Return (X, Y) of the center of cell containing provided text 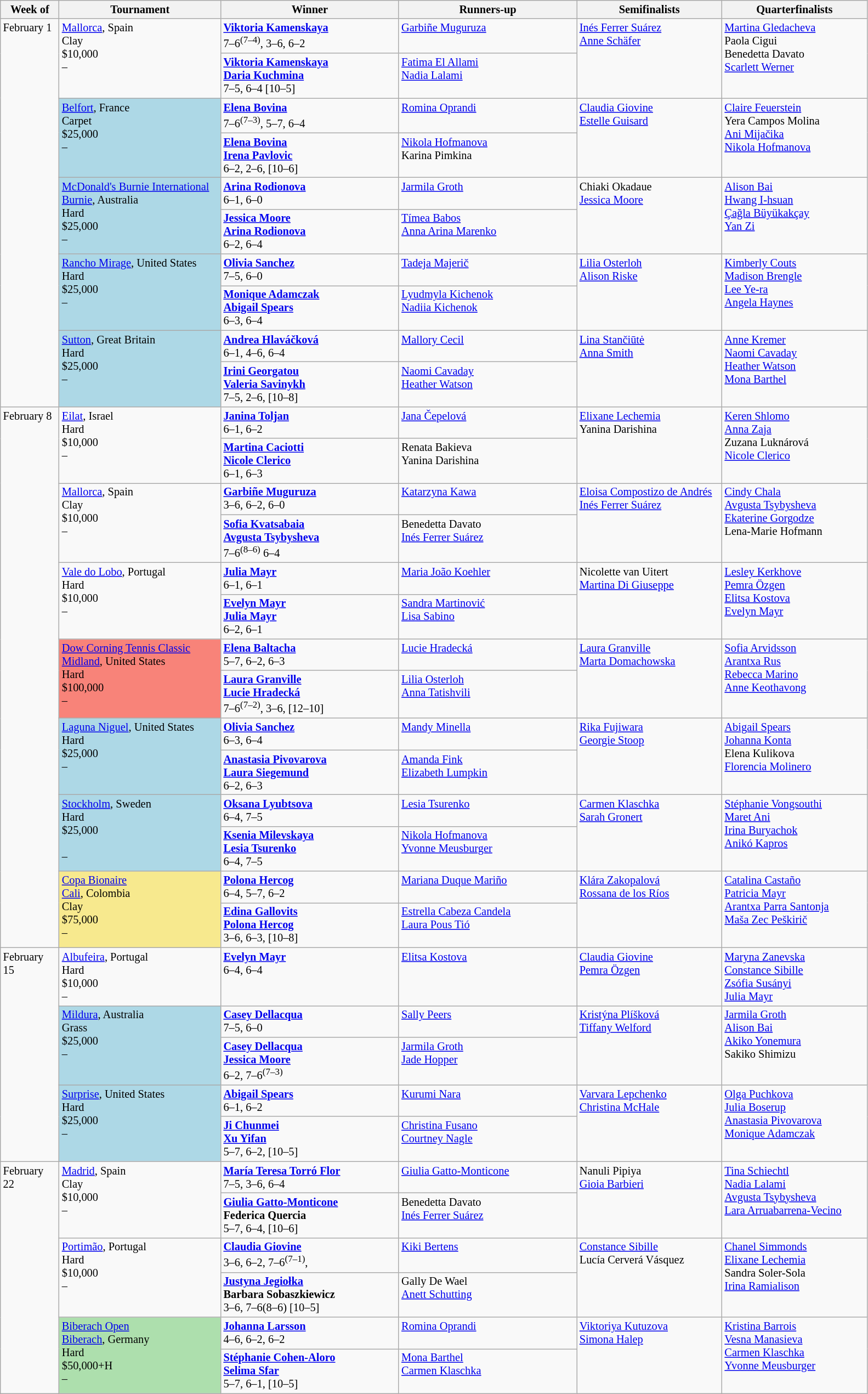
Viktoria Kamenskaya Daria Kuchmina 7–5, 6–4 [10–5] (310, 76)
Nanuli Pipiya Gioia Barbieri (649, 1199)
Elena Bovina 7–6(7–3), 5–7, 6–4 (310, 115)
Belfort, France Carpet $25,000 – (140, 138)
McDonald's Burnie International Burnie, Australia Hard $25,000 – (140, 215)
Abigail Spears 6–1, 6–2 (310, 1100)
Stéphanie Vongsouthi Maret Ani Irina Buryachok Anikó Kapros (795, 833)
Lesia Tsurenko (488, 810)
Johanna Larsson 4–6, 6–2, 6–2 (310, 1333)
Christina Fusano Courtney Nagle (488, 1139)
Maryna Zanevska Constance Sibille Zsófia Susányi Julia Mayr (795, 977)
Eilat, Israel Hard $10,000 – (140, 444)
Runners-up (488, 9)
Olivia Sanchez 6–3, 6–4 (310, 734)
Jarmila Groth (488, 193)
Evelyn Mayr Julia Mayr 6–2, 6–1 (310, 617)
Portimão, Portugal Hard $10,000 – (140, 1277)
Mona Barthel Carmen Klaschka (488, 1371)
Sofia Kvatsabaia Avgusta Tsybysheva 7–6(8–6) 6–4 (310, 539)
Mariana Duque Mariño (488, 887)
Madrid, Spain Clay $10,000 – (140, 1199)
Elena Bovina Irena Pavlovic 6–2, 2–6, [10–6] (310, 155)
Garbiñe Muguruza 3–6, 6–2, 6–0 (310, 499)
Kimberly Couts Madison Brengle Lee Ye-ra Angela Haynes (795, 292)
Tadeja Majerič (488, 270)
Ksenia Milevskaya Lesia Tsurenko 6–4, 7–5 (310, 849)
Lilia Osterloh Alison Riske (649, 292)
Giulia Gatto-Monticone (488, 1177)
Claudia Giovine Pemra Özgen (649, 977)
Lilia Osterloh Anna Tatishvili (488, 695)
Nikola Hofmanova Yvonne Meusburger (488, 849)
Laguna Niguel, United States Hard $25,000 – (140, 756)
Vale do Lobo, Portugal Hard $10,000 – (140, 600)
Amanda Fink Elizabeth Lumpkin (488, 772)
Cindy Chala Avgusta Tsybysheva Ekaterine Gorgodze Lena-Marie Hofmann (795, 522)
Renata Bakieva Yanina Darishina (488, 461)
Tímea Babos Anna Arina Marenko (488, 232)
Elena Baltacha 5–7, 6–2, 6–3 (310, 654)
Alison Bai Hwang I-hsuan Çağla Büyükakçay Yan Zi (795, 215)
Abigail Spears Johanna Konta Elena Kulikova Florencia Molinero (795, 756)
Elixane Lechemia Yanina Darishina (649, 444)
Fatima El Allami Nadia Lalami (488, 76)
Garbiñe Muguruza (488, 36)
María Teresa Torró Flor 7–5, 3–6, 6–4 (310, 1177)
Claudia Giovine Estelle Guisard (649, 138)
Chiaki Okadaue Jessica Moore (649, 215)
Eloisa Compostizo de Andrés Inés Ferrer Suárez (649, 522)
Nikola Hofmanova Karina Pimkina (488, 155)
Varvara Lepchenko Christina McHale (649, 1122)
Keren Shlomo Anna Zaja Zuzana Luknárová Nicole Clerico (795, 444)
Giulia Gatto-Monticone Federica Quercia 5–7, 6–4, [10–6] (310, 1215)
Elitsa Kostova (488, 977)
Olga Puchkova Julia Boserup Anastasia Pivovarova Monique Adamczak (795, 1122)
Naomi Cavaday Heather Watson (488, 385)
Casey Dellacqua Jessica Moore 6–2, 7–6(7–3) (310, 1061)
Lina Stančiūtė Anna Smith (649, 369)
Ji Chunmei Xu Yifan 5–7, 6–2, [10–5] (310, 1139)
Evelyn Mayr 6–4, 6–4 (310, 977)
Katarzyna Kawa (488, 499)
Maria João Koehler (488, 578)
Inés Ferrer Suárez Anne Schäfer (649, 58)
Oksana Lyubtsova 6–4, 7–5 (310, 810)
Janina Toljan 6–1, 6–2 (310, 422)
Biberach Open Biberach, Germany Hard $50,000+H – (140, 1355)
Julia Mayr 6–1, 6–1 (310, 578)
Kristina Barrois Vesna Manasieva Carmen Klaschka Yvonne Meusburger (795, 1355)
Mandy Minella (488, 734)
Rancho Mirage, United States Hard $25,000 – (140, 292)
Casey Dellacqua 7–5, 6–0 (310, 1021)
Rika Fujiwara Georgie Stoop (649, 756)
February 22 (30, 1277)
Chanel Simmonds Elixane Lechemia Sandra Soler-Sola Irina Ramialison (795, 1277)
Copa Bionaire Cali, Colombia Clay $75,000 – (140, 910)
Polona Hercog 6–4, 5–7, 6–2 (310, 887)
Sutton, Great Britain Hard $25,000 – (140, 369)
Jarmila Groth Alison Bai Akiko Yonemura Sakiko Shimizu (795, 1046)
Viktoriya Kutuzova Simona Halep (649, 1355)
Jana Čepelová (488, 422)
Claudia Giovine 3–6, 6–2, 7–6(7–1), (310, 1255)
Lyudmyla Kichenok Nadiia Kichenok (488, 308)
Arina Rodionova 6–1, 6–0 (310, 193)
Sally Peers (488, 1021)
Anastasia Pivovarova Laura Siegemund 6–2, 6–3 (310, 772)
Surprise, United States Hard $25,000 – (140, 1122)
Quarterfinalists (795, 9)
February 1 (30, 213)
Sandra Martinović Lisa Sabino (488, 617)
February 8 (30, 677)
Jarmila Groth Jade Hopper (488, 1061)
Martina Gledacheva Paola Cigui Benedetta Davato Scarlett Werner (795, 58)
Constance Sibille Lucía Cerverá Vásquez (649, 1277)
Andrea Hlaváčková 6–1, 4–6, 6–4 (310, 346)
Laura Granville Marta Domachowska (649, 678)
Stockholm, Sweden Hard $25,000 – (140, 833)
Catalina Castaño Patricia Mayr Arantxa Parra Santonja Maša Zec Peškirič (795, 910)
Justyna Jegiołka Barbara Sobaszkiewicz 3–6, 7–6(8–6) [10–5] (310, 1295)
February 15 (30, 1054)
Tournament (140, 9)
Lesley Kerkhove Pemra Özgen Elitsa Kostova Evelyn Mayr (795, 600)
Mildura, Australia Grass $25,000 – (140, 1046)
Stéphanie Cohen-Aloro Selima Sfar 5–7, 6–1, [10–5] (310, 1371)
Edina Gallovits Polona Hercog 3–6, 6–3, [10–8] (310, 925)
Dow Corning Tennis Classic Midland, United States Hard $100,000 – (140, 678)
Viktoria Kamenskaya 7–6(7–4), 3–6, 6–2 (310, 36)
Kristýna Plíšková Tiffany Welford (649, 1046)
Laura Granville Lucie Hradecká 7–6(7–2), 3–6, [12–10] (310, 695)
Irini Georgatou Valeria Savinykh 7–5, 2–6, [10–8] (310, 385)
Klára Zakopalová Rossana de los Ríos (649, 910)
Albufeira, Portugal Hard $10,000 – (140, 977)
Lucie Hradecká (488, 654)
Nicolette van Uitert Martina Di Giuseppe (649, 600)
Week of (30, 9)
Kiki Bertens (488, 1255)
Jessica Moore Arina Rodionova 6–2, 6–4 (310, 232)
Sofia Arvidsson Arantxa Rus Rebecca Marino Anne Keothavong (795, 678)
Gally De Wael Anett Schutting (488, 1295)
Olivia Sanchez 7–5, 6–0 (310, 270)
Anne Kremer Naomi Cavaday Heather Watson Mona Barthel (795, 369)
Carmen Klaschka Sarah Gronert (649, 833)
Semifinalists (649, 9)
Mallory Cecil (488, 346)
Martina Caciotti Nicole Clerico 6–1, 6–3 (310, 461)
Claire Feuerstein Yera Campos Molina Ani Mijačika Nikola Hofmanova (795, 138)
Tina Schiechtl Nadia Lalami Avgusta Tsybysheva Lara Arruabarrena-Vecino (795, 1199)
Monique Adamczak Abigail Spears 6–3, 6–4 (310, 308)
Estrella Cabeza Candela Laura Pous Tió (488, 925)
Kurumi Nara (488, 1100)
Winner (310, 9)
